Output the (x, y) coordinate of the center of the cell containing the given text.  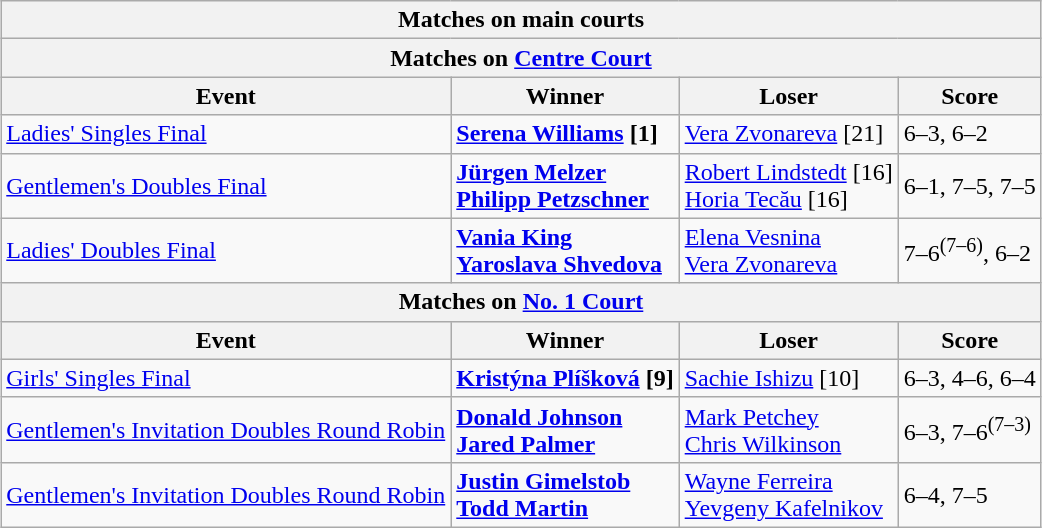
7–6(7–6), 6–2 (970, 250)
Kristýna Plíšková [9] (565, 378)
Ladies' Singles Final (226, 134)
Sachie Ishizu [10] (788, 378)
Elena Vesnina Vera Zvonareva (788, 250)
Ladies' Doubles Final (226, 250)
Jürgen Melzer Philipp Petzschner (565, 186)
Girls' Singles Final (226, 378)
Robert Lindstedt [16] Horia Tecău [16] (788, 186)
Gentlemen's Doubles Final (226, 186)
Donald Johnson Jared Palmer (565, 430)
Serena Williams [1] (565, 134)
Wayne Ferreira Yevgeny Kafelnikov (788, 494)
Justin Gimelstob Todd Martin (565, 494)
Matches on main courts (522, 20)
Matches on Centre Court (522, 58)
Vera Zvonareva [21] (788, 134)
Matches on No. 1 Court (522, 302)
Vania King Yaroslava Shvedova (565, 250)
6–3, 7–6(7–3) (970, 430)
6–4, 7–5 (970, 494)
6–1, 7–5, 7–5 (970, 186)
6–3, 4–6, 6–4 (970, 378)
Mark Petchey Chris Wilkinson (788, 430)
6–3, 6–2 (970, 134)
